Find where the given text appears and provide that cell's center as (X, Y) coordinate. 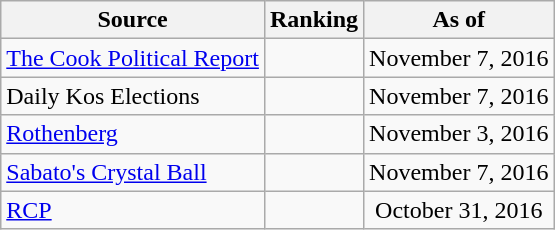
November 3, 2016 (459, 134)
Rothenberg (133, 134)
The Cook Political Report (133, 58)
Ranking (314, 20)
Source (133, 20)
Daily Kos Elections (133, 96)
October 31, 2016 (459, 210)
Sabato's Crystal Ball (133, 172)
RCP (133, 210)
As of (459, 20)
